Extract the (x, y) coordinate from the center of the cell holding the provided text.  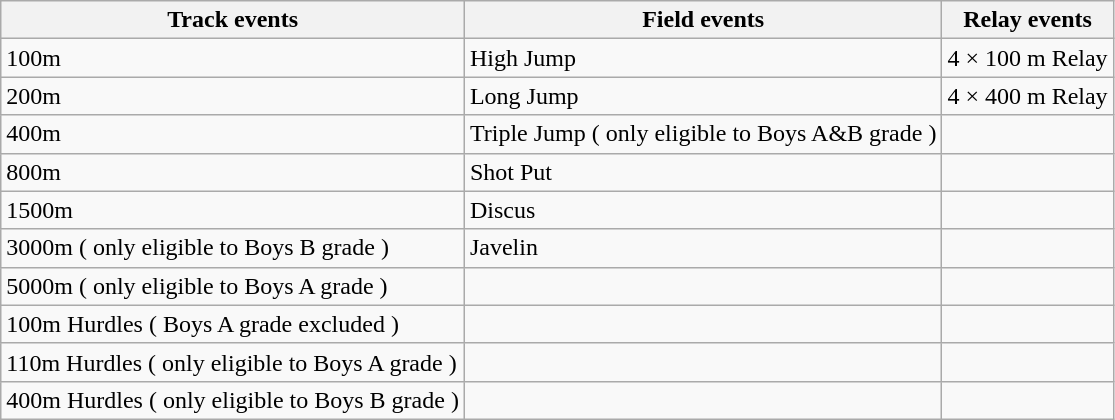
100m Hurdles ( Boys A grade excluded ) (233, 324)
High Jump (702, 58)
4 × 100 m Relay (1028, 58)
800m (233, 172)
Triple Jump ( only eligible to Boys A&B grade ) (702, 134)
Shot Put (702, 172)
1500m (233, 210)
110m Hurdles ( only eligible to Boys A grade ) (233, 362)
100m (233, 58)
3000m ( only eligible to Boys B grade ) (233, 248)
Discus (702, 210)
400m Hurdles ( only eligible to Boys B grade ) (233, 400)
Javelin (702, 248)
400m (233, 134)
Field events (702, 20)
200m (233, 96)
5000m ( only eligible to Boys A grade ) (233, 286)
Relay events (1028, 20)
Long Jump (702, 96)
4 × 400 m Relay (1028, 96)
Track events (233, 20)
